Search for the cell housing the specified text and yield its (x, y) center coordinate. 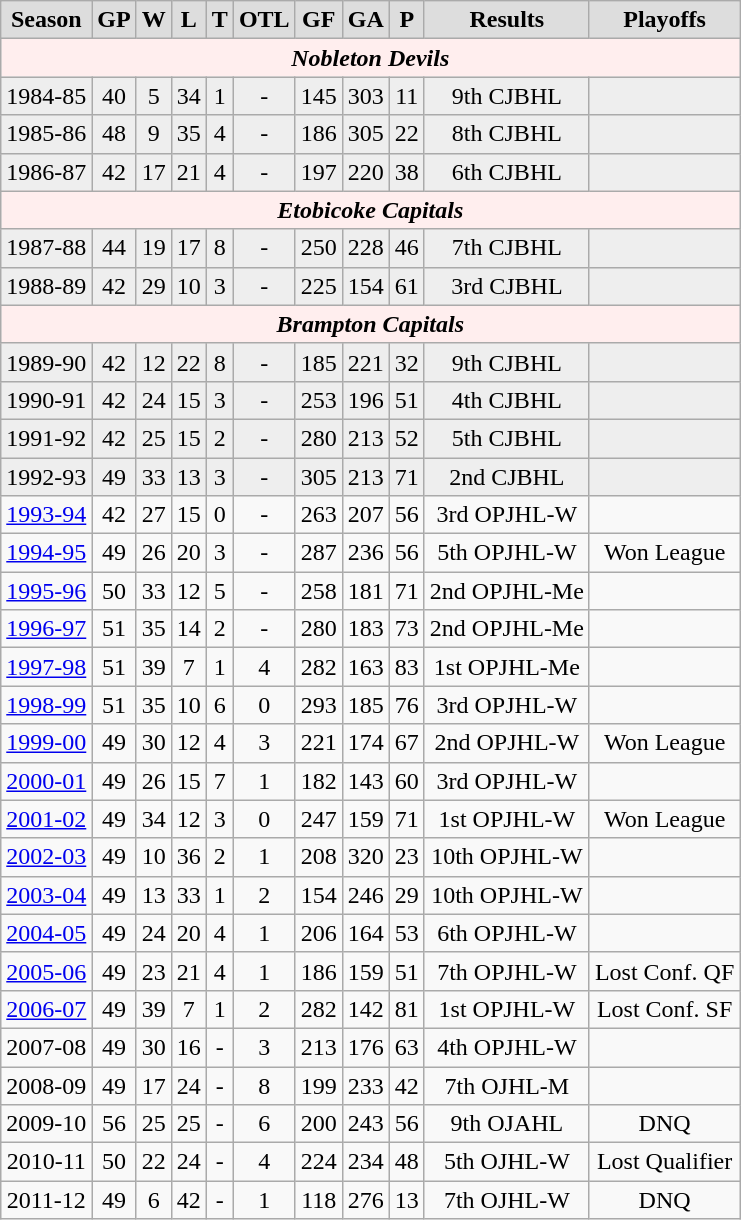
14 (188, 629)
164 (366, 933)
6th CJBHL (506, 172)
63 (406, 1047)
4th CJBHL (506, 400)
38 (406, 172)
1993-94 (46, 515)
236 (366, 553)
4th OPJHL-W (506, 1047)
250 (318, 248)
182 (318, 781)
243 (366, 1124)
Nobleton Devils (370, 58)
67 (406, 743)
61 (406, 286)
2006-07 (46, 1009)
5th OJHL-W (506, 1162)
208 (318, 857)
GA (366, 20)
7th OJHL-M (506, 1085)
Season (46, 20)
145 (318, 96)
224 (318, 1162)
5th CJBHL (506, 438)
GF (318, 20)
1992-93 (46, 477)
276 (366, 1200)
174 (366, 743)
1987-88 (46, 248)
2009-10 (46, 1124)
220 (366, 172)
8th CJBHL (506, 134)
P (406, 20)
207 (366, 515)
3rd CJBHL (506, 286)
200 (318, 1124)
T (220, 20)
196 (366, 400)
9th OJAHL (506, 1124)
32 (406, 362)
73 (406, 629)
1984-85 (46, 96)
320 (366, 857)
234 (366, 1162)
228 (366, 248)
1989-90 (46, 362)
2001-02 (46, 819)
5th OPJHL-W (506, 553)
52 (406, 438)
118 (318, 1200)
Results (506, 20)
27 (154, 515)
233 (366, 1085)
GP (114, 20)
2nd CJBHL (506, 477)
OTL (264, 20)
16 (188, 1047)
53 (406, 933)
2003-04 (46, 895)
W (154, 20)
183 (366, 629)
2004-05 (46, 933)
46 (406, 248)
142 (366, 1009)
19 (154, 248)
L (188, 20)
9 (154, 134)
11 (406, 96)
163 (366, 667)
225 (318, 286)
2008-09 (46, 1085)
Brampton Capitals (370, 324)
1995-96 (46, 591)
1990-91 (46, 400)
2011-12 (46, 1200)
197 (318, 172)
1994-95 (46, 553)
2007-08 (46, 1047)
36 (188, 857)
246 (366, 895)
176 (366, 1047)
253 (318, 400)
293 (318, 705)
2010-11 (46, 1162)
2nd OPJHL-W (506, 743)
1986-87 (46, 172)
1996-97 (46, 629)
206 (318, 933)
2000-01 (46, 781)
1988-89 (46, 286)
143 (366, 781)
81 (406, 1009)
7th OPJHL-W (506, 971)
303 (366, 96)
40 (114, 96)
2002-03 (46, 857)
199 (318, 1085)
60 (406, 781)
1998-99 (46, 705)
1st OPJHL-Me (506, 667)
263 (318, 515)
Playoffs (664, 20)
7th CJBHL (506, 248)
181 (366, 591)
44 (114, 248)
Lost Conf. QF (664, 971)
Lost Conf. SF (664, 1009)
1997-98 (46, 667)
6th OPJHL-W (506, 933)
1991-92 (46, 438)
247 (318, 819)
Etobicoke Capitals (370, 210)
Lost Qualifier (664, 1162)
1985-86 (46, 134)
83 (406, 667)
1999-00 (46, 743)
258 (318, 591)
76 (406, 705)
287 (318, 553)
2005-06 (46, 971)
7th OJHL-W (506, 1200)
